Find where the given text appears and provide that cell's center as (x, y) coordinate. 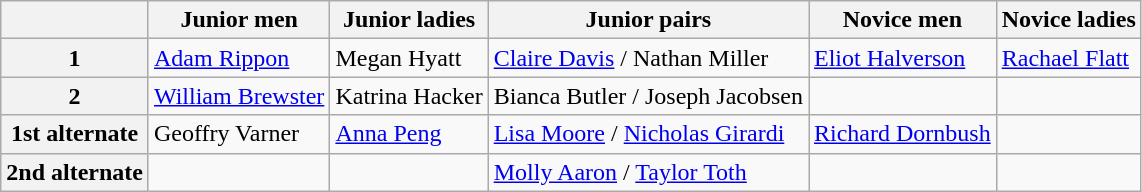
Novice men (902, 20)
Molly Aaron / Taylor Toth (648, 172)
Geoffry Varner (238, 134)
Katrina Hacker (409, 96)
Megan Hyatt (409, 58)
Bianca Butler / Joseph Jacobsen (648, 96)
1st alternate (75, 134)
Junior ladies (409, 20)
Lisa Moore / Nicholas Girardi (648, 134)
Junior pairs (648, 20)
Novice ladies (1068, 20)
Rachael Flatt (1068, 58)
Adam Rippon (238, 58)
Richard Dornbush (902, 134)
2 (75, 96)
1 (75, 58)
Junior men (238, 20)
Claire Davis / Nathan Miller (648, 58)
2nd alternate (75, 172)
Eliot Halverson (902, 58)
Anna Peng (409, 134)
William Brewster (238, 96)
